Return the [X, Y] coordinate for the center point of the cell that contains the specified text.  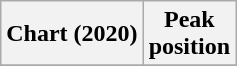
Peakposition [189, 34]
Chart (2020) [72, 34]
